Capture the cell that displays the provided text and extract its (X, Y) central coordinate. 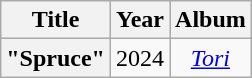
Title (56, 20)
Year (140, 20)
"Spruce" (56, 58)
Album (211, 20)
Tori (211, 58)
2024 (140, 58)
